Capture the cell that displays the provided text and extract its (x, y) central coordinate. 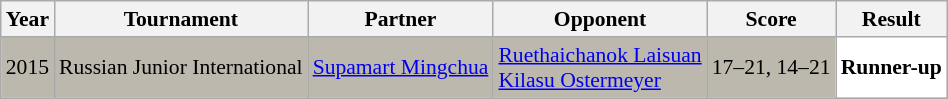
2015 (28, 68)
Supamart Mingchua (401, 68)
Runner-up (892, 68)
Partner (401, 19)
Year (28, 19)
17–21, 14–21 (772, 68)
Opponent (600, 19)
Ruethaichanok Laisuan Kilasu Ostermeyer (600, 68)
Tournament (181, 19)
Score (772, 19)
Russian Junior International (181, 68)
Result (892, 19)
